Capture the cell that displays the provided text and extract its (X, Y) central coordinate. 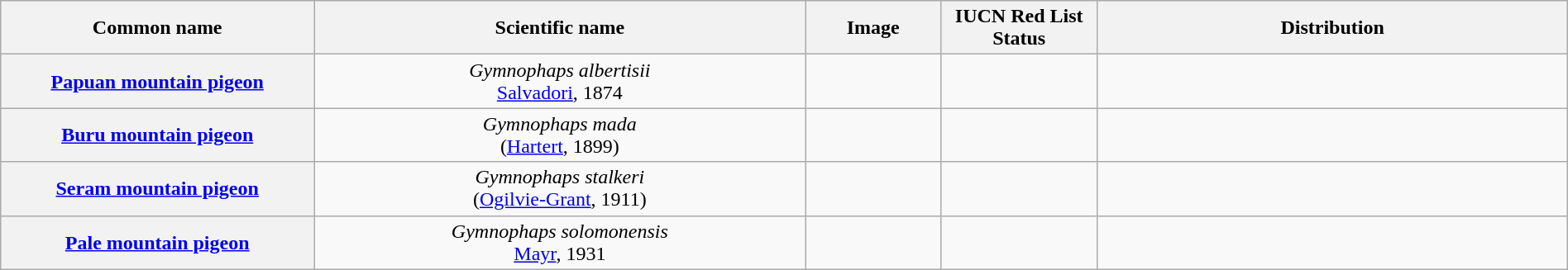
Papuan mountain pigeon (157, 81)
Gymnophaps stalkeri(Ogilvie-Grant, 1911) (560, 188)
Gymnophaps mada(Hartert, 1899) (560, 135)
Gymnophaps albertisiiSalvadori, 1874 (560, 81)
IUCN Red List Status (1019, 28)
Gymnophaps solomonensisMayr, 1931 (560, 243)
Scientific name (560, 28)
Common name (157, 28)
Distribution (1332, 28)
Pale mountain pigeon (157, 243)
Buru mountain pigeon (157, 135)
Image (873, 28)
Seram mountain pigeon (157, 188)
